Return the [X, Y] coordinate for the center point of the cell that contains the specified text.  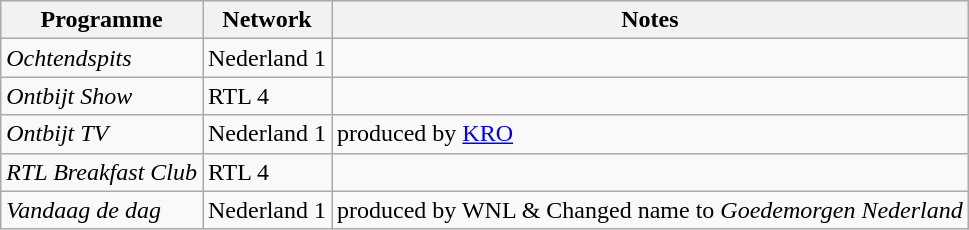
Ontbijt TV [102, 134]
RTL Breakfast Club [102, 172]
Notes [650, 20]
Network [266, 20]
produced by KRO [650, 134]
Ontbijt Show [102, 96]
produced by WNL & Changed name to Goedemorgen Nederland [650, 210]
Programme [102, 20]
Ochtendspits [102, 58]
Vandaag de dag [102, 210]
